From the cell containing the given text, extract its center point as [X, Y] coordinate. 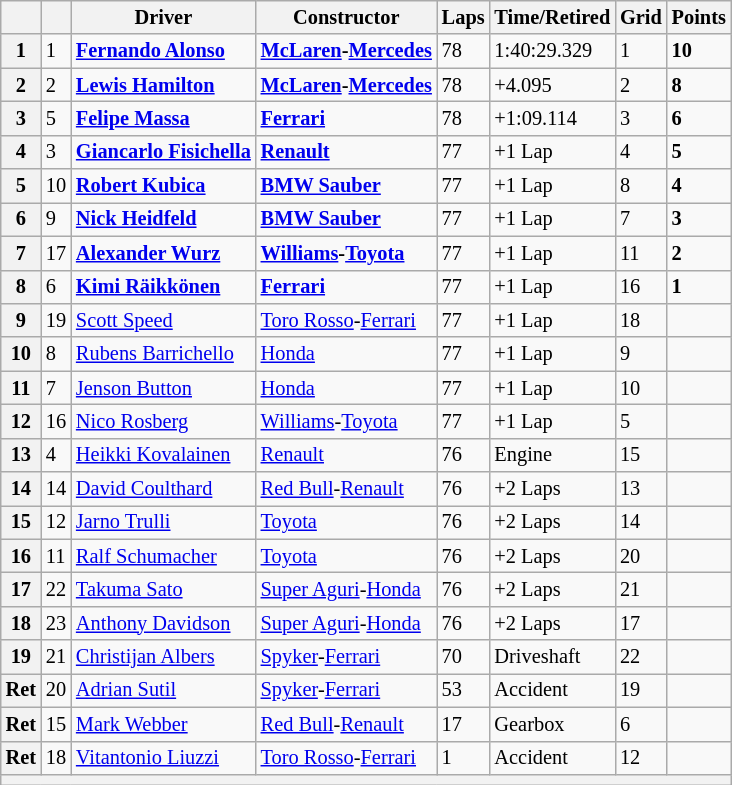
Constructor [346, 17]
Time/Retired [552, 17]
53 [464, 690]
Nick Heidfeld [164, 219]
Nico Rosberg [164, 421]
Grid [641, 17]
Alexander Wurz [164, 253]
Mark Webber [164, 724]
Engine [552, 455]
Christijan Albers [164, 657]
Lewis Hamilton [164, 85]
Adrian Sutil [164, 690]
Laps [464, 17]
Jenson Button [164, 388]
Felipe Massa [164, 118]
Giancarlo Fisichella [164, 152]
+1:09.114 [552, 118]
Takuma Sato [164, 589]
Driveshaft [552, 657]
23 [56, 623]
Points [699, 17]
Vitantonio Liuzzi [164, 758]
Kimi Räikkönen [164, 287]
Gearbox [552, 724]
Heikki Kovalainen [164, 455]
Anthony Davidson [164, 623]
Scott Speed [164, 320]
Rubens Barrichello [164, 354]
Driver [164, 17]
Ralf Schumacher [164, 556]
David Coulthard [164, 489]
Robert Kubica [164, 186]
70 [464, 657]
Fernando Alonso [164, 51]
Jarno Trulli [164, 522]
1:40:29.329 [552, 51]
+4.095 [552, 85]
